Output the (x, y) coordinate of the center of the cell containing the given text.  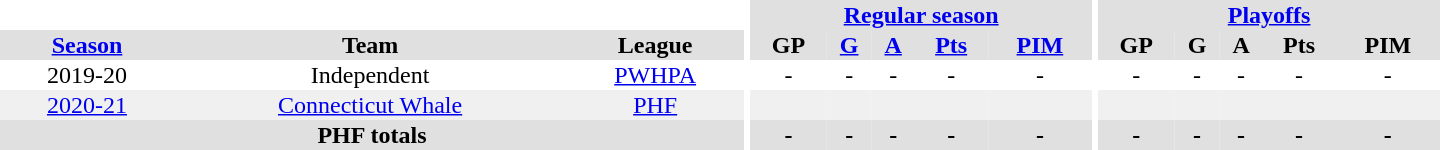
Regular season (921, 15)
PHF (655, 105)
Independent (370, 75)
League (655, 45)
2019-20 (87, 75)
PHF totals (372, 135)
2020-21 (87, 105)
Playoffs (1269, 15)
PWHPA (655, 75)
Season (87, 45)
Team (370, 45)
Connecticut Whale (370, 105)
